Return [X, Y] of the center of cell containing provided text 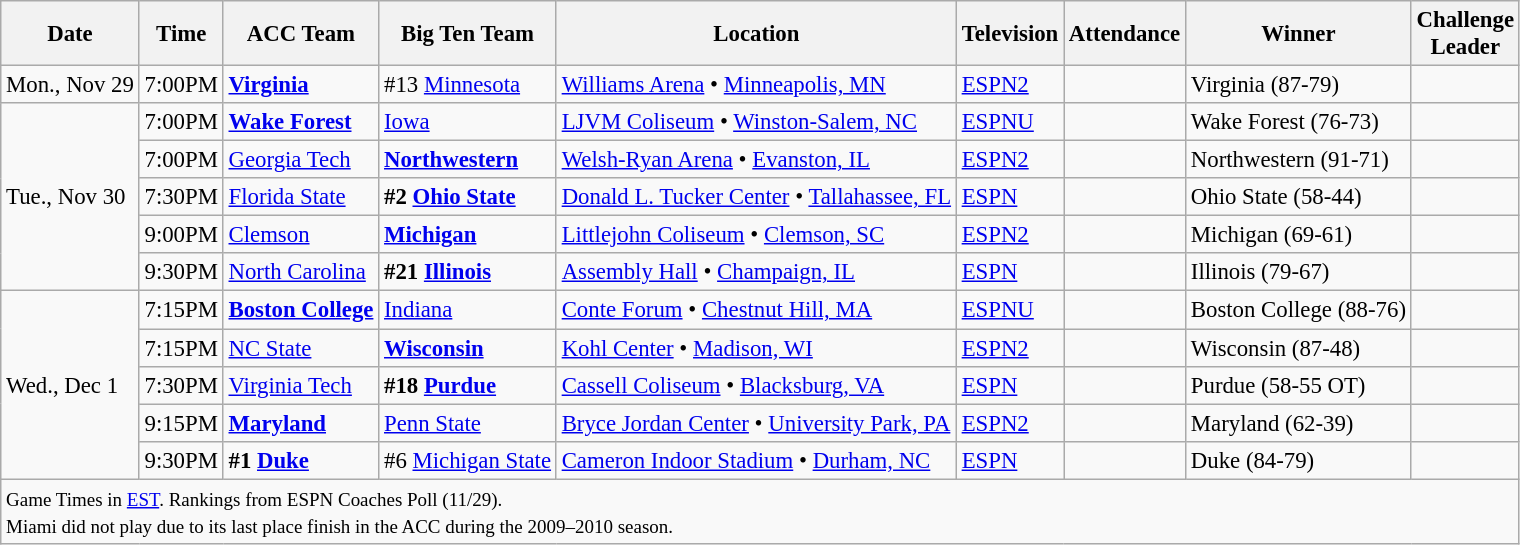
#13 Minnesota [468, 85]
9:00PM [181, 235]
Welsh-Ryan Arena • Evanston, IL [756, 160]
Duke (84-79) [1299, 460]
Georgia Tech [301, 160]
Iowa [468, 122]
Clemson [301, 235]
#1 Duke [301, 460]
Wisconsin [468, 348]
Indiana [468, 310]
#21 Illinois [468, 273]
Cameron Indoor Stadium • Durham, NC [756, 460]
9:15PM [181, 423]
Northwestern (91-71) [1299, 160]
Time [181, 34]
Illinois (79-67) [1299, 273]
Cassell Coliseum • Blacksburg, VA [756, 385]
#18 Purdue [468, 385]
Littlejohn Coliseum • Clemson, SC [756, 235]
Maryland (62-39) [1299, 423]
#6 Michigan State [468, 460]
Penn State [468, 423]
Big Ten Team [468, 34]
LJVM Coliseum • Winston-Salem, NC [756, 122]
Boston College [301, 310]
Bryce Jordan Center • University Park, PA [756, 423]
Kohl Center • Madison, WI [756, 348]
ChallengeLeader [1465, 34]
Attendance [1125, 34]
Michigan (69-61) [1299, 235]
Florida State [301, 197]
Virginia (87-79) [1299, 85]
Date [70, 34]
Wisconsin (87-48) [1299, 348]
Williams Arena • Minneapolis, MN [756, 85]
Virginia Tech [301, 385]
Donald L. Tucker Center • Tallahassee, FL [756, 197]
Conte Forum • Chestnut Hill, MA [756, 310]
Virginia [301, 85]
Maryland [301, 423]
#2 Ohio State [468, 197]
Michigan [468, 235]
Ohio State (58-44) [1299, 197]
Purdue (58-55 OT) [1299, 385]
North Carolina [301, 273]
NC State [301, 348]
Wake Forest (76-73) [1299, 122]
ACC Team [301, 34]
Northwestern [468, 160]
Wake Forest [301, 122]
Winner [1299, 34]
Game Times in EST. Rankings from ESPN Coaches Poll (11/29). Miami did not play due to its last place finish in the ACC during the 2009–2010 season. [760, 512]
Television [1010, 34]
Location [756, 34]
Wed., Dec 1 [70, 385]
Assembly Hall • Champaign, IL [756, 273]
Tue., Nov 30 [70, 197]
Boston College (88-76) [1299, 310]
Mon., Nov 29 [70, 85]
